Identify which cell holds the provided text, then report its (X, Y) central coordinate. 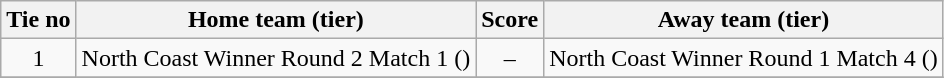
Home team (tier) (276, 20)
North Coast Winner Round 1 Match 4 () (744, 58)
Away team (tier) (744, 20)
Score (510, 20)
Tie no (38, 20)
North Coast Winner Round 2 Match 1 () (276, 58)
– (510, 58)
1 (38, 58)
